Detect which cell encompasses the target text, then output its (X, Y) center coordinate. 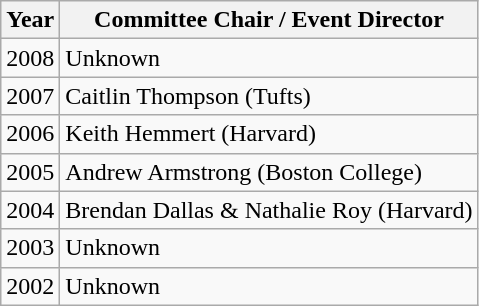
2002 (30, 286)
Committee Chair / Event Director (269, 20)
2008 (30, 58)
2003 (30, 248)
Caitlin Thompson (Tufts) (269, 96)
Brendan Dallas & Nathalie Roy (Harvard) (269, 210)
2007 (30, 96)
Year (30, 20)
2005 (30, 172)
Andrew Armstrong (Boston College) (269, 172)
2004 (30, 210)
2006 (30, 134)
Keith Hemmert (Harvard) (269, 134)
